Detect which cell encompasses the target text, then output its (x, y) center coordinate. 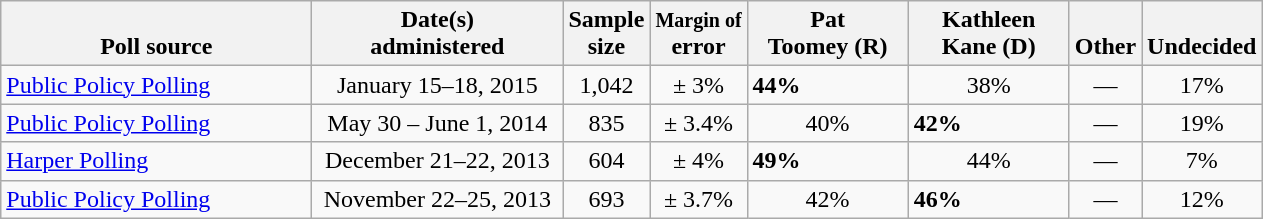
693 (606, 199)
835 (606, 123)
± 3% (698, 85)
49% (828, 161)
Undecided (1202, 34)
Poll source (156, 34)
19% (1202, 123)
PatToomey (R) (828, 34)
December 21–22, 2013 (438, 161)
38% (988, 85)
Date(s)administered (438, 34)
± 3.7% (698, 199)
Other (1105, 34)
± 4% (698, 161)
7% (1202, 161)
Margin oferror (698, 34)
1,042 (606, 85)
KathleenKane (D) (988, 34)
± 3.4% (698, 123)
Harper Polling (156, 161)
604 (606, 161)
January 15–18, 2015 (438, 85)
May 30 – June 1, 2014 (438, 123)
12% (1202, 199)
46% (988, 199)
40% (828, 123)
Samplesize (606, 34)
November 22–25, 2013 (438, 199)
17% (1202, 85)
